Output the (x, y) coordinate of the center of the cell containing the given text.  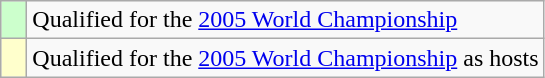
Qualified for the 2005 World Championship (286, 20)
Qualified for the 2005 World Championship as hosts (286, 58)
